Locate the cell with the specified text and output its (X, Y) center coordinate. 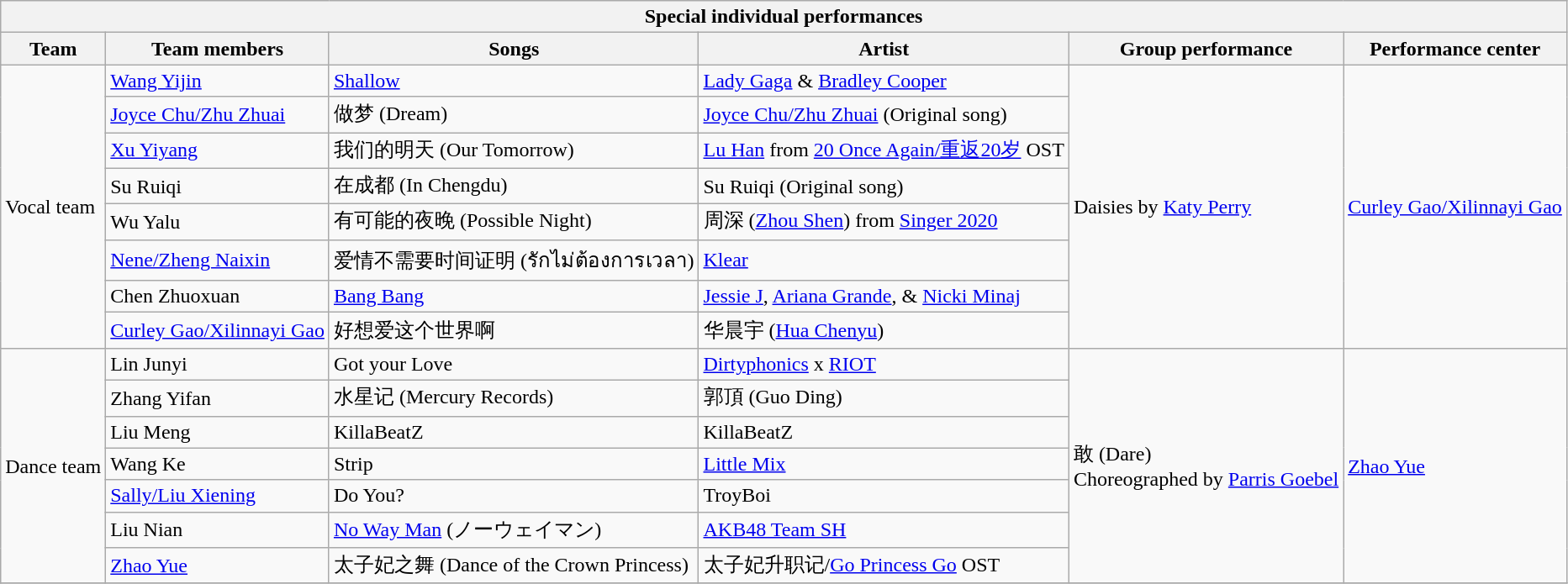
Do You? (514, 496)
Lady Gaga & Bradley Cooper (884, 81)
Su Ruiqi (Original song) (884, 187)
Wang Yijin (218, 81)
做梦 (Dream) (514, 114)
Wang Ke (218, 464)
Wu Yalu (218, 222)
Team (54, 49)
好想爱这个世界啊 (514, 331)
水星记 (Mercury Records) (514, 398)
Daisies by Katy Perry (1206, 207)
Songs (514, 49)
Liu Meng (218, 432)
No Way Man (ノーウェイマン) (514, 529)
郭頂 (Guo Ding) (884, 398)
Shallow (514, 81)
Dance team (54, 466)
Got your Love (514, 364)
Bang Bang (514, 297)
Su Ruiqi (218, 187)
太子妃升职记/Go Princess Go OST (884, 566)
Zhang Yifan (218, 398)
Team members (218, 49)
Group performance (1206, 49)
爱情不需要时间证明 (รักไม่ต้องการเวลา) (514, 260)
华晨宇 (Hua Chenyu) (884, 331)
敢 (Dare)Choreographed by Parris Goebel (1206, 466)
Special individual performances (784, 17)
Jessie J, Ariana Grande, & Nicki Minaj (884, 297)
Xu Yiyang (218, 151)
周深 (Zhou Shen) from Singer 2020 (884, 222)
TroyBoi (884, 496)
太子妃之舞 (Dance of the Crown Princess) (514, 566)
Chen Zhuoxuan (218, 297)
我们的明天 (Our Tomorrow) (514, 151)
Joyce Chu/Zhu Zhuai (Original song) (884, 114)
Performance center (1455, 49)
Dirtyphonics x RIOT (884, 364)
Liu Nian (218, 529)
Lin Junyi (218, 364)
Artist (884, 49)
Lu Han from 20 Once Again/重返20岁 OST (884, 151)
在成都 (In Chengdu) (514, 187)
Vocal team (54, 207)
Nene/Zheng Naixin (218, 260)
有可能的夜晚 (Possible Night) (514, 222)
Strip (514, 464)
Sally/Liu Xiening (218, 496)
Little Mix (884, 464)
Klear (884, 260)
Joyce Chu/Zhu Zhuai (218, 114)
AKB48 Team SH (884, 529)
